Output the (x, y) coordinate of the center of the cell containing the given text.  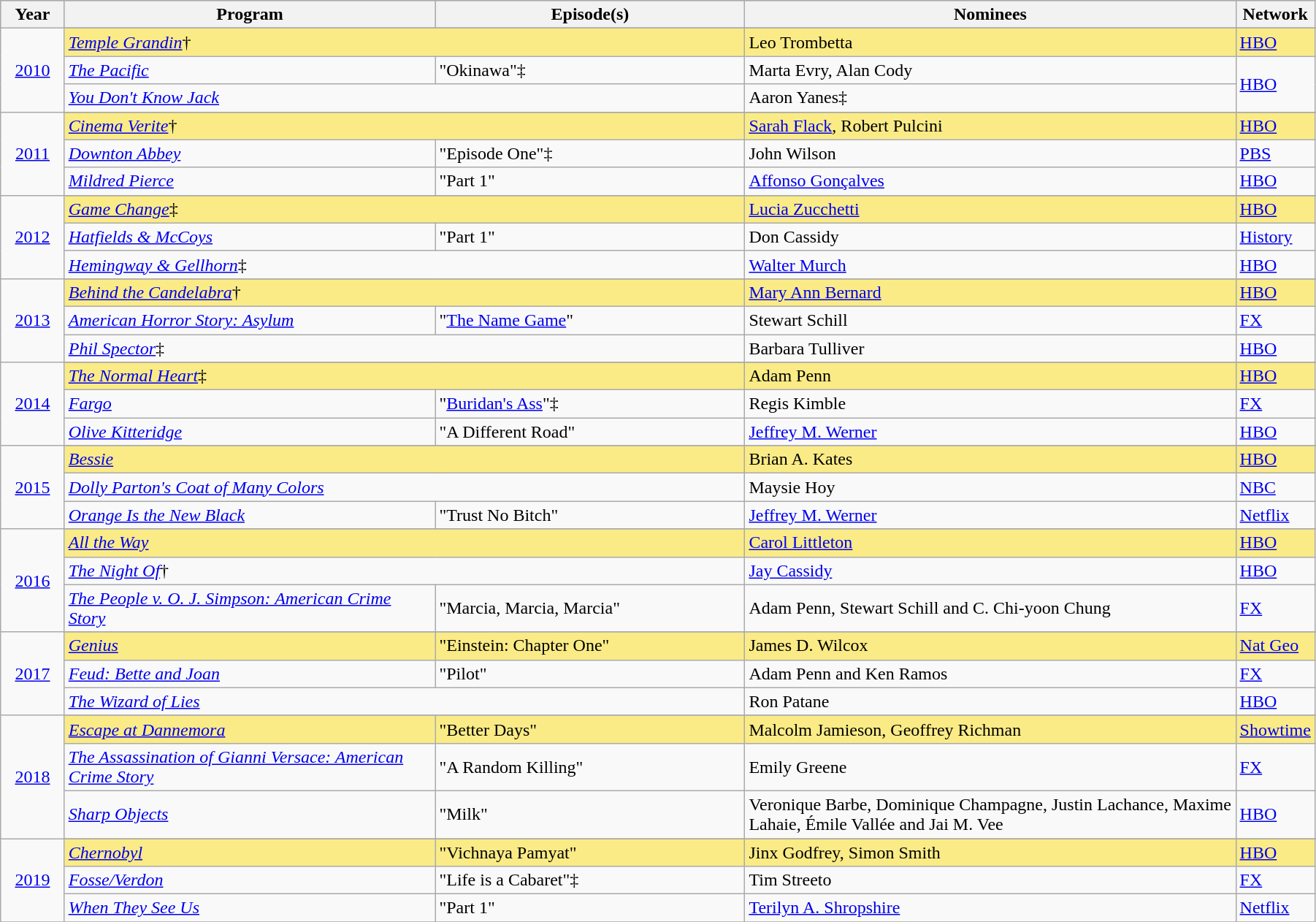
2019 (32, 880)
"Trust No Bitch" (590, 515)
"A Different Road" (590, 432)
"Marcia, Marcia, Marcia" (590, 608)
You Don't Know Jack (405, 98)
Maysie Hoy (990, 487)
Affonso Gonçalves (990, 181)
Chernobyl (250, 853)
Hemingway & Gellhorn‡ (405, 264)
2018 (32, 777)
Behind the Candelabra† (405, 292)
Mary Ann Bernard (990, 292)
Nominees (990, 15)
Adam Penn and Ken Ramos (990, 674)
Don Cassidy (990, 237)
Program (250, 15)
"Einstein: Chapter One" (590, 646)
The People v. O. J. Simpson: American Crime Story (250, 608)
Temple Grandin† (405, 42)
Phil Spector‡ (405, 348)
2014 (32, 404)
2012 (32, 237)
Aaron Yanes‡ (990, 98)
The Pacific (250, 70)
History (1275, 237)
Episode(s) (590, 15)
Leo Trombetta (990, 42)
NBC (1275, 487)
Regis Kimble (990, 404)
Cinema Verite† (405, 126)
Marta Evry, Alan Cody (990, 70)
Year (32, 15)
Feud: Bette and Joan (250, 674)
Brian A. Kates (990, 460)
Stewart Schill (990, 320)
Tim Streeto (990, 880)
2016 (32, 580)
2011 (32, 153)
James D. Wilcox (990, 646)
Adam Penn, Stewart Schill and C. Chi-yoon Chung (990, 608)
"The Name Game" (590, 320)
"Life is a Cabaret"‡ (590, 880)
Game Change‡ (405, 209)
Hatfields & McCoys (250, 237)
"Buridan's Ass"‡ (590, 404)
Fosse/Verdon (250, 880)
Genius (250, 646)
"A Random Killing" (590, 767)
Adam Penn (990, 376)
Malcolm Jamieson, Geoffrey Richman (990, 729)
2015 (32, 487)
The Assassination of Gianni Versace: American Crime Story (250, 767)
Fargo (250, 404)
Showtime (1275, 729)
Orange Is the New Black (250, 515)
Walter Murch (990, 264)
Sharp Objects (250, 814)
2010 (32, 70)
Lucia Zucchetti (990, 209)
Jay Cassidy (990, 571)
"Pilot" (590, 674)
PBS (1275, 153)
Barbara Tulliver (990, 348)
The Night Of† (405, 571)
"Vichnaya Pamyat" (590, 853)
John Wilson (990, 153)
2017 (32, 674)
Emily Greene (990, 767)
All the Way (405, 543)
Mildred Pierce (250, 181)
The Normal Heart‡ (405, 376)
"Episode One"‡ (590, 153)
2013 (32, 320)
American Horror Story: Asylum (250, 320)
Ron Patane (990, 701)
Downton Abbey (250, 153)
Sarah Flack, Robert Pulcini (990, 126)
The Wizard of Lies (405, 701)
Carol Littleton (990, 543)
When They See Us (250, 908)
Escape at Dannemora (250, 729)
Nat Geo (1275, 646)
Network (1275, 15)
"Better Days" (590, 729)
Jinx Godfrey, Simon Smith (990, 853)
"Milk" (590, 814)
Olive Kitteridge (250, 432)
Terilyn A. Shropshire (990, 908)
Dolly Parton's Coat of Many Colors (405, 487)
Bessie (405, 460)
Veronique Barbe, Dominique Champagne, Justin Lachance, Maxime Lahaie, Émile Vallée and Jai M. Vee (990, 814)
"Okinawa"‡ (590, 70)
